Capture the cell that displays the provided text and extract its (X, Y) central coordinate. 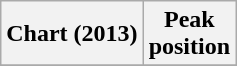
Peak position (189, 34)
Chart (2013) (72, 34)
